Search for the cell housing the specified text and yield its (x, y) center coordinate. 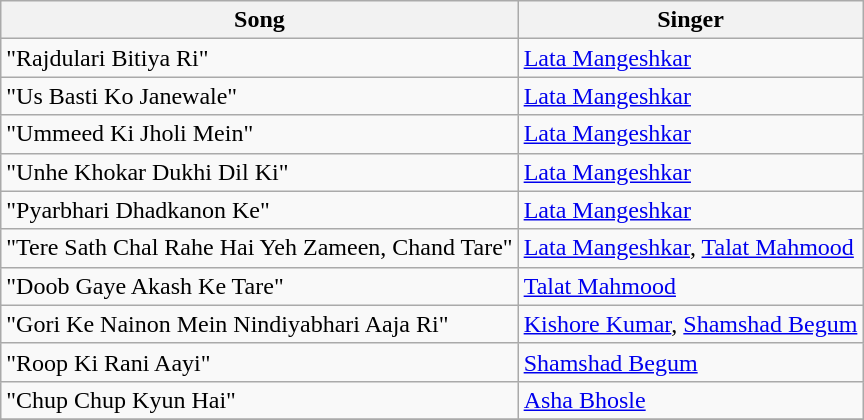
Kishore Kumar, Shamshad Begum (690, 324)
"Pyarbhari Dhadkanon Ke" (260, 210)
"Gori Ke Nainon Mein Nindiyabhari Aaja Ri" (260, 324)
Singer (690, 20)
"Doob Gaye Akash Ke Tare" (260, 286)
Shamshad Begum (690, 362)
"Chup Chup Kyun Hai" (260, 400)
"Tere Sath Chal Rahe Hai Yeh Zameen, Chand Tare" (260, 248)
"Ummeed Ki Jholi Mein" (260, 134)
"Unhe Khokar Dukhi Dil Ki" (260, 172)
"Us Basti Ko Janewale" (260, 96)
Lata Mangeshkar, Talat Mahmood (690, 248)
Song (260, 20)
Asha Bhosle (690, 400)
Talat Mahmood (690, 286)
"Rajdulari Bitiya Ri" (260, 58)
"Roop Ki Rani Aayi" (260, 362)
